Search for the cell housing the specified text and yield its (X, Y) center coordinate. 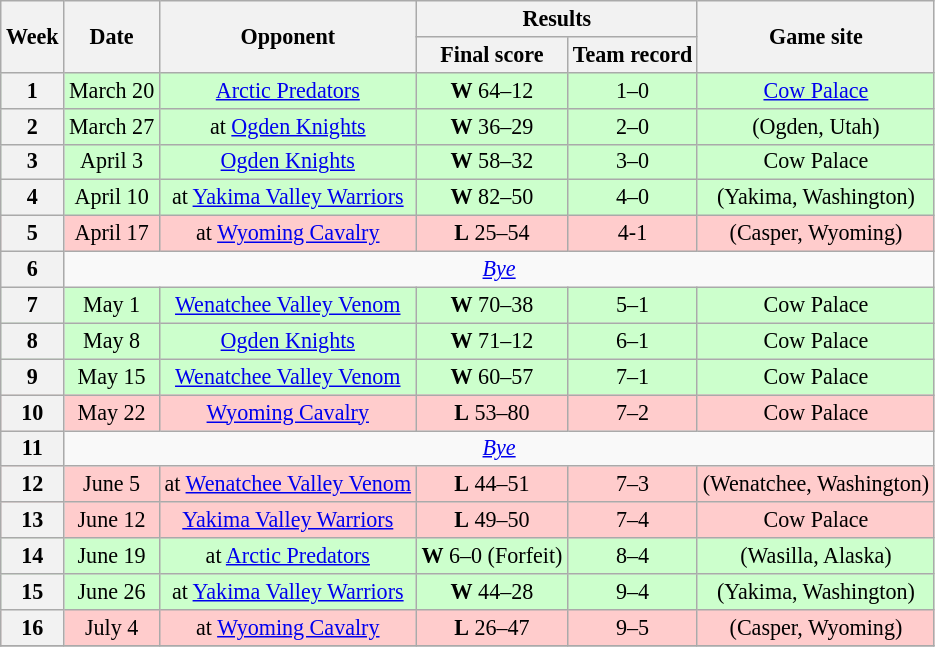
L 25–54 (492, 233)
W 36–29 (492, 126)
at Ogden Knights (288, 126)
7–4 (633, 520)
W 70–38 (492, 305)
Final score (492, 54)
W 44–28 (492, 591)
April 10 (112, 198)
May 22 (112, 412)
July 4 (112, 627)
9–5 (633, 627)
April 17 (112, 233)
7–1 (633, 377)
W 64–12 (492, 90)
Arctic Predators (288, 90)
5–1 (633, 305)
13 (32, 520)
May 15 (112, 377)
W 6–0 (Forfeit) (492, 556)
at Wenatchee Valley Venom (288, 484)
9 (32, 377)
(Wenatchee, Washington) (816, 484)
8 (32, 341)
June 19 (112, 556)
2 (32, 126)
3–0 (633, 162)
4 (32, 198)
9–4 (633, 591)
April 3 (112, 162)
(Ogden, Utah) (816, 126)
6–1 (633, 341)
March 27 (112, 126)
May 8 (112, 341)
11 (32, 448)
W 58–32 (492, 162)
6 (32, 269)
Opponent (288, 36)
Team record (633, 54)
Game site (816, 36)
7 (32, 305)
(Wasilla, Alaska) (816, 556)
3 (32, 162)
L 49–50 (492, 520)
May 1 (112, 305)
June 12 (112, 520)
10 (32, 412)
March 20 (112, 90)
Yakima Valley Warriors (288, 520)
2–0 (633, 126)
1 (32, 90)
14 (32, 556)
7–3 (633, 484)
Wyoming Cavalry (288, 412)
5 (32, 233)
12 (32, 484)
at Arctic Predators (288, 556)
8–4 (633, 556)
June 5 (112, 484)
W 71–12 (492, 341)
W 82–50 (492, 198)
1–0 (633, 90)
7–2 (633, 412)
15 (32, 591)
4–0 (633, 198)
4-1 (633, 233)
L 44–51 (492, 484)
Results (556, 18)
June 26 (112, 591)
L 53–80 (492, 412)
W 60–57 (492, 377)
Date (112, 36)
16 (32, 627)
Week (32, 36)
L 26–47 (492, 627)
